Scan for the cell matching the given text and deliver its [X, Y] coordinate at center. 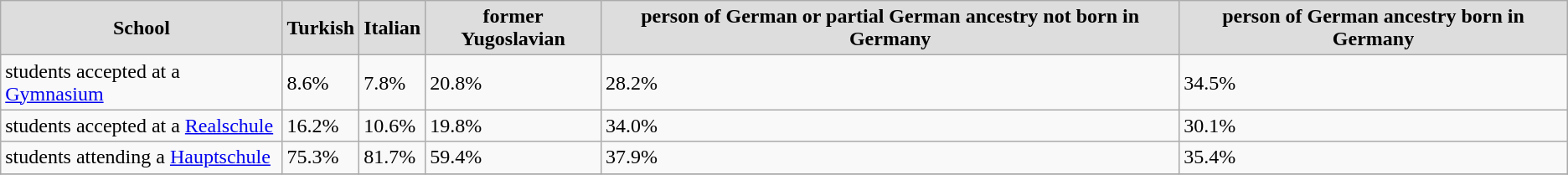
students accepted at a Realschule [142, 126]
person of German or partial German ancestry not born in Germany [890, 28]
former Yugoslavian [513, 28]
35.4% [1374, 157]
Turkish [321, 28]
School [142, 28]
16.2% [321, 126]
28.2% [890, 82]
75.3% [321, 157]
81.7% [392, 157]
34.0% [890, 126]
19.8% [513, 126]
students accepted at a Gymnasium [142, 82]
10.6% [392, 126]
7.8% [392, 82]
59.4% [513, 157]
Italian [392, 28]
20.8% [513, 82]
30.1% [1374, 126]
37.9% [890, 157]
person of German ancestry born in Germany [1374, 28]
students attending a Hauptschule [142, 157]
8.6% [321, 82]
34.5% [1374, 82]
